Scan for the cell matching the given text and deliver its [x, y] coordinate at center. 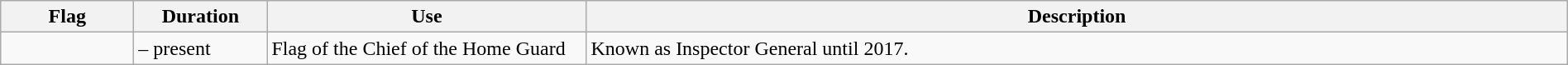
Flag [68, 17]
Use [427, 17]
– present [200, 48]
Description [1077, 17]
Known as Inspector General until 2017. [1077, 48]
Duration [200, 17]
Flag of the Chief of the Home Guard [427, 48]
